Capture the cell that displays the provided text and extract its [X, Y] central coordinate. 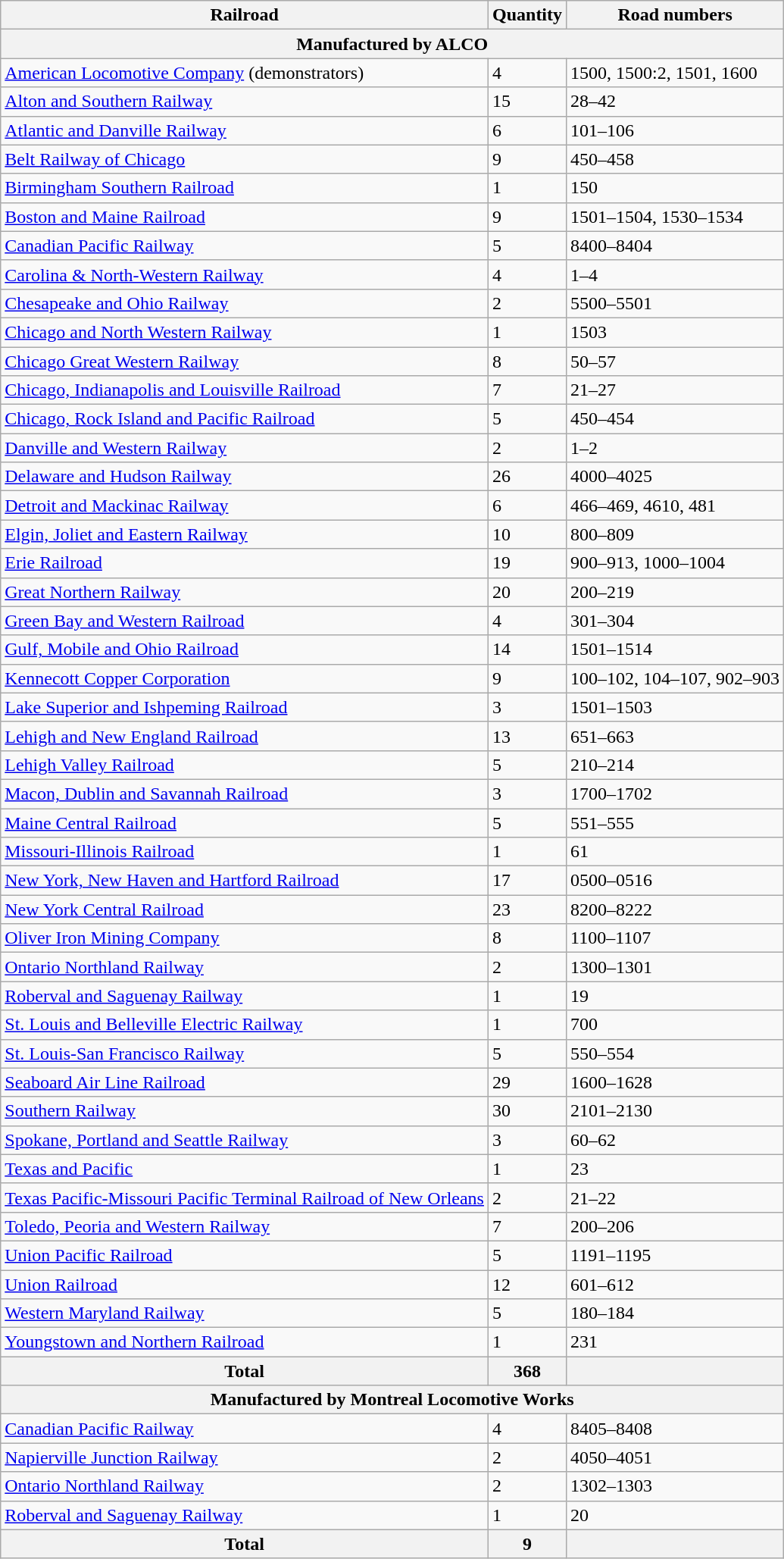
Chicago and North Western Railway [245, 332]
550–554 [676, 1053]
450–458 [676, 159]
Lehigh Valley Railroad [245, 765]
Texas Pacific-Missouri Pacific Terminal Railroad of New Orleans [245, 1197]
21–22 [676, 1197]
Quantity [527, 15]
Texas and Pacific [245, 1169]
Chicago, Indianapolis and Louisville Railroad [245, 390]
Lake Superior and Ishpeming Railroad [245, 707]
Seaboard Air Line Railroad [245, 1082]
Danville and Western Railway [245, 448]
700 [676, 1025]
Chicago, Rock Island and Pacific Railroad [245, 419]
8405–8408 [676, 1429]
Detroit and Mackinac Railway [245, 506]
5500–5501 [676, 303]
Western Maryland Railway [245, 1313]
Great Northern Railway [245, 592]
Lehigh and New England Railroad [245, 736]
466–469, 4610, 481 [676, 506]
Macon, Dublin and Savannah Railroad [245, 794]
Spokane, Portland and Seattle Railway [245, 1140]
Delaware and Hudson Railway [245, 477]
Chicago Great Western Railway [245, 362]
180–184 [676, 1313]
12 [527, 1285]
8400–8404 [676, 246]
New York Central Railroad [245, 909]
Union Pacific Railroad [245, 1255]
New York, New Haven and Hartford Railroad [245, 881]
8200–8222 [676, 909]
17 [527, 881]
200–219 [676, 592]
Gulf, Mobile and Ohio Railroad [245, 650]
551–555 [676, 822]
14 [527, 650]
4000–4025 [676, 477]
Union Railroad [245, 1285]
0500–0516 [676, 881]
Railroad [245, 15]
Napierville Junction Railway [245, 1457]
1100–1107 [676, 938]
Birmingham Southern Railroad [245, 188]
1500, 1500:2, 1501, 1600 [676, 73]
10 [527, 534]
St. Louis-San Francisco Railway [245, 1053]
29 [527, 1082]
28–42 [676, 102]
Youngstown and Northern Railroad [245, 1342]
2101–2130 [676, 1111]
800–809 [676, 534]
Southern Railway [245, 1111]
200–206 [676, 1226]
15 [527, 102]
American Locomotive Company (demonstrators) [245, 73]
Manufactured by Montreal Locomotive Works [392, 1400]
21–27 [676, 390]
100–102, 104–107, 902–903 [676, 678]
30 [527, 1111]
Chesapeake and Ohio Railway [245, 303]
1600–1628 [676, 1082]
1503 [676, 332]
601–612 [676, 1285]
Green Bay and Western Railroad [245, 621]
Kennecott Copper Corporation [245, 678]
4050–4051 [676, 1457]
1700–1702 [676, 794]
Toledo, Peoria and Western Railway [245, 1226]
1501–1514 [676, 650]
50–57 [676, 362]
450–454 [676, 419]
Alton and Southern Railway [245, 102]
Erie Railroad [245, 563]
1501–1503 [676, 707]
1302–1303 [676, 1486]
St. Louis and Belleville Electric Railway [245, 1025]
900–913, 1000–1004 [676, 563]
1–2 [676, 448]
Belt Railway of Chicago [245, 159]
150 [676, 188]
Road numbers [676, 15]
231 [676, 1342]
Maine Central Railroad [245, 822]
Missouri-Illinois Railroad [245, 852]
26 [527, 477]
Oliver Iron Mining Company [245, 938]
368 [527, 1371]
Elgin, Joliet and Eastern Railway [245, 534]
Boston and Maine Railroad [245, 217]
1300–1301 [676, 967]
Carolina & North-Western Railway [245, 274]
210–214 [676, 765]
Manufactured by ALCO [392, 44]
101–106 [676, 130]
Atlantic and Danville Railway [245, 130]
1501–1504, 1530–1534 [676, 217]
1–4 [676, 274]
61 [676, 852]
1191–1195 [676, 1255]
301–304 [676, 621]
13 [527, 736]
651–663 [676, 736]
60–62 [676, 1140]
